From the cell containing the given text, extract its center point as [X, Y] coordinate. 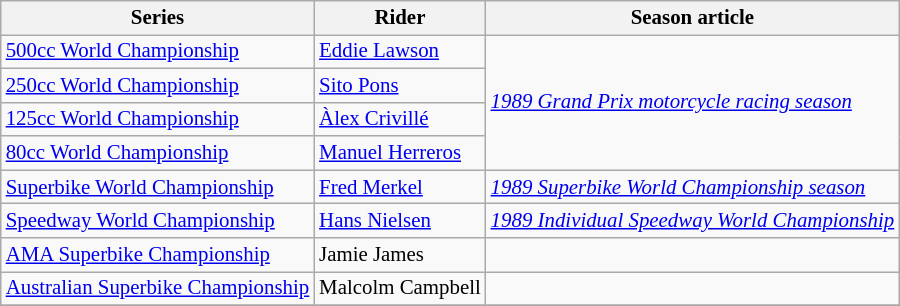
Malcolm Campbell [400, 288]
Australian Superbike Championship [158, 288]
Fred Merkel [400, 187]
Rider [400, 18]
Eddie Lawson [400, 51]
Hans Nielsen [400, 221]
AMA Superbike Championship [158, 255]
Superbike World Championship [158, 187]
Jamie James [400, 255]
250cc World Championship [158, 85]
Manuel Herreros [400, 153]
Sito Pons [400, 85]
Speedway World Championship [158, 221]
80cc World Championship [158, 153]
Àlex Crivillé [400, 119]
Series [158, 18]
1989 Individual Speedway World Championship [693, 221]
125cc World Championship [158, 119]
1989 Superbike World Championship season [693, 187]
Season article [693, 18]
1989 Grand Prix motorcycle racing season [693, 102]
500cc World Championship [158, 51]
